Output the (X, Y) coordinate of the center of the cell containing the given text.  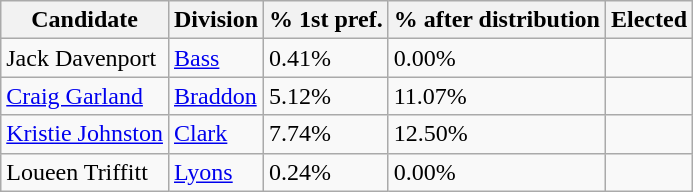
Clark (216, 134)
7.74% (326, 134)
Bass (216, 58)
Loueen Triffitt (85, 172)
Craig Garland (85, 96)
Braddon (216, 96)
12.50% (496, 134)
Kristie Johnston (85, 134)
Division (216, 20)
0.41% (326, 58)
Lyons (216, 172)
11.07% (496, 96)
Jack Davenport (85, 58)
% 1st pref. (326, 20)
Elected (648, 20)
% after distribution (496, 20)
Candidate (85, 20)
0.24% (326, 172)
5.12% (326, 96)
